Return (x, y) of the center of cell containing provided text 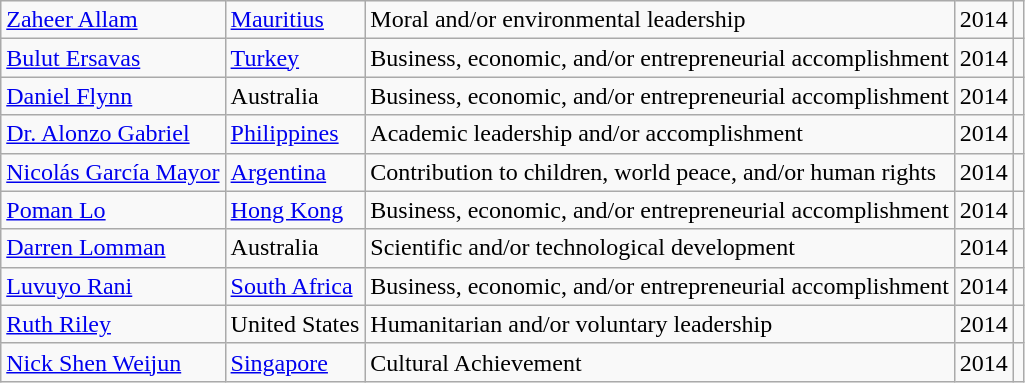
Cultural Achievement (660, 362)
Luvuyo Rani (113, 286)
Scientific and/or technological development (660, 248)
Dr. Alonzo Gabriel (113, 134)
Philippines (295, 134)
Bulut Ersavas (113, 58)
Argentina (295, 172)
Zaheer Allam (113, 20)
Singapore (295, 362)
Academic leadership and/or accomplishment (660, 134)
Daniel Flynn (113, 96)
Turkey (295, 58)
Contribution to children, world peace, and/or human rights (660, 172)
Moral and/or environmental leadership (660, 20)
Nick Shen Weijun (113, 362)
Darren Lomman (113, 248)
Nicolás García Mayor (113, 172)
Humanitarian and/or voluntary leadership (660, 324)
Hong Kong (295, 210)
Mauritius (295, 20)
United States (295, 324)
Ruth Riley (113, 324)
Poman Lo (113, 210)
South Africa (295, 286)
